Search for the cell housing the specified text and yield its [x, y] center coordinate. 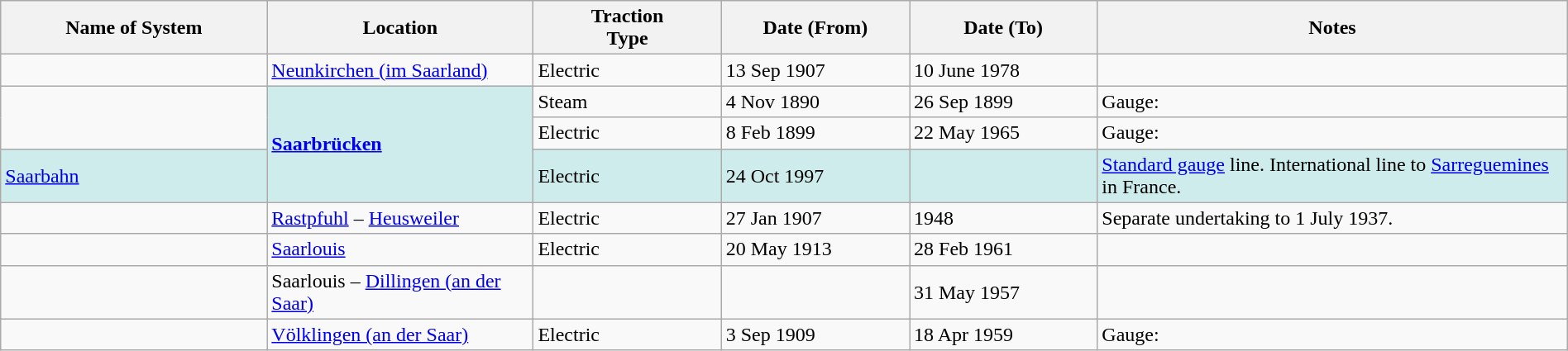
Separate undertaking to 1 July 1937. [1332, 218]
26 Sep 1899 [1004, 102]
Date (To) [1004, 28]
Rastpfuhl – Heusweiler [400, 218]
Name of System [134, 28]
Date (From) [815, 28]
20 May 1913 [815, 249]
Location [400, 28]
24 Oct 1997 [815, 175]
3 Sep 1909 [815, 334]
TractionType [627, 28]
Saarbrücken [400, 144]
Saarbahn [134, 175]
22 May 1965 [1004, 133]
1948 [1004, 218]
8 Feb 1899 [815, 133]
Steam [627, 102]
Notes [1332, 28]
28 Feb 1961 [1004, 249]
Saarlouis – Dillingen (an der Saar) [400, 292]
18 Apr 1959 [1004, 334]
31 May 1957 [1004, 292]
Völklingen (an der Saar) [400, 334]
27 Jan 1907 [815, 218]
10 June 1978 [1004, 70]
13 Sep 1907 [815, 70]
Neunkirchen (im Saarland) [400, 70]
Standard gauge line. International line to Sarreguemines in France. [1332, 175]
Saarlouis [400, 249]
4 Nov 1890 [815, 102]
